Scan for the cell matching the given text and deliver its [x, y] coordinate at center. 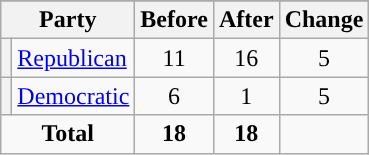
Change [324, 20]
Republican [74, 58]
1 [246, 96]
Total [68, 134]
16 [246, 58]
Before [174, 20]
Democratic [74, 96]
11 [174, 58]
Party [68, 20]
6 [174, 96]
After [246, 20]
